Pinpoint the cell where the given text exists, returning its (x, y) midpoint coordinate. 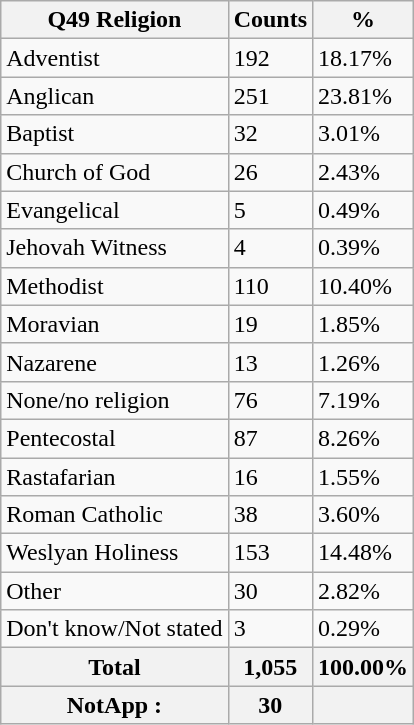
Jehovah Witness (114, 248)
26 (270, 172)
Nazarene (114, 362)
19 (270, 324)
251 (270, 96)
100.00% (364, 667)
Q49 Religion (114, 20)
3.01% (364, 134)
16 (270, 477)
Other (114, 591)
13 (270, 362)
3.60% (364, 515)
23.81% (364, 96)
Roman Catholic (114, 515)
Moravian (114, 324)
38 (270, 515)
0.39% (364, 248)
76 (270, 400)
Don't know/Not stated (114, 629)
None/no religion (114, 400)
Methodist (114, 286)
NotApp : (114, 705)
4 (270, 248)
14.48% (364, 553)
% (364, 20)
192 (270, 58)
Church of God (114, 172)
0.29% (364, 629)
8.26% (364, 438)
153 (270, 553)
1,055 (270, 667)
Weslyan Holiness (114, 553)
5 (270, 210)
18.17% (364, 58)
1.26% (364, 362)
0.49% (364, 210)
32 (270, 134)
7.19% (364, 400)
Adventist (114, 58)
87 (270, 438)
1.85% (364, 324)
Evangelical (114, 210)
Total (114, 667)
Rastafarian (114, 477)
1.55% (364, 477)
110 (270, 286)
Counts (270, 20)
3 (270, 629)
2.82% (364, 591)
10.40% (364, 286)
Pentecostal (114, 438)
2.43% (364, 172)
Anglican (114, 96)
Baptist (114, 134)
